Extract the (x, y) coordinate from the center of the cell holding the provided text.  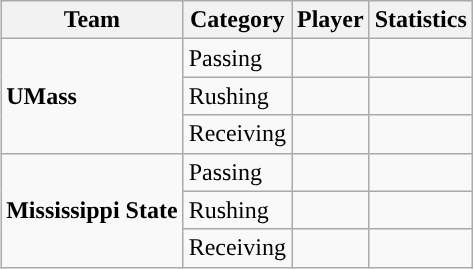
Team (92, 20)
UMass (92, 96)
Category (237, 20)
Player (331, 20)
Statistics (420, 20)
Mississippi State (92, 210)
